Capture the cell that displays the provided text and extract its (X, Y) central coordinate. 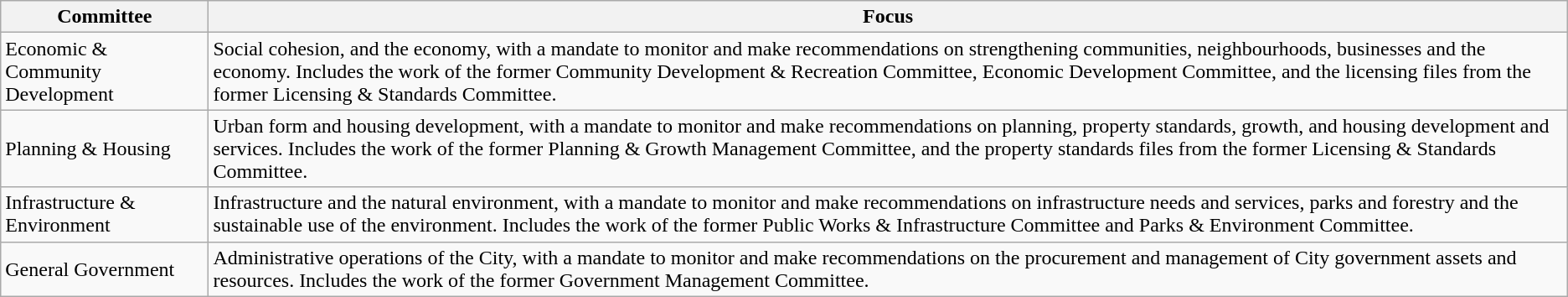
Economic & Community Development (105, 71)
Committee (105, 17)
General Government (105, 268)
Infrastructure & Environment (105, 215)
Focus (888, 17)
Planning & Housing (105, 148)
